Identify which cell holds the provided text, then report its (x, y) central coordinate. 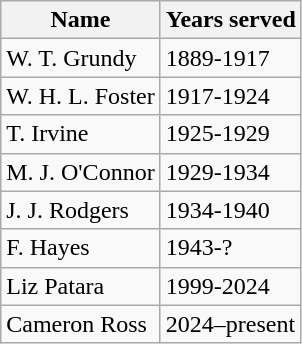
Name (81, 20)
2024–present (230, 324)
1999-2024 (230, 286)
Years served (230, 20)
1917-1924 (230, 96)
J. J. Rodgers (81, 210)
W. H. L. Foster (81, 96)
1934-1940 (230, 210)
Cameron Ross (81, 324)
1929-1934 (230, 172)
1925-1929 (230, 134)
T. Irvine (81, 134)
1943-? (230, 248)
Liz Patara (81, 286)
M. J. O'Connor (81, 172)
1889-1917 (230, 58)
F. Hayes (81, 248)
W. T. Grundy (81, 58)
